Return (x, y) of the center of cell containing provided text 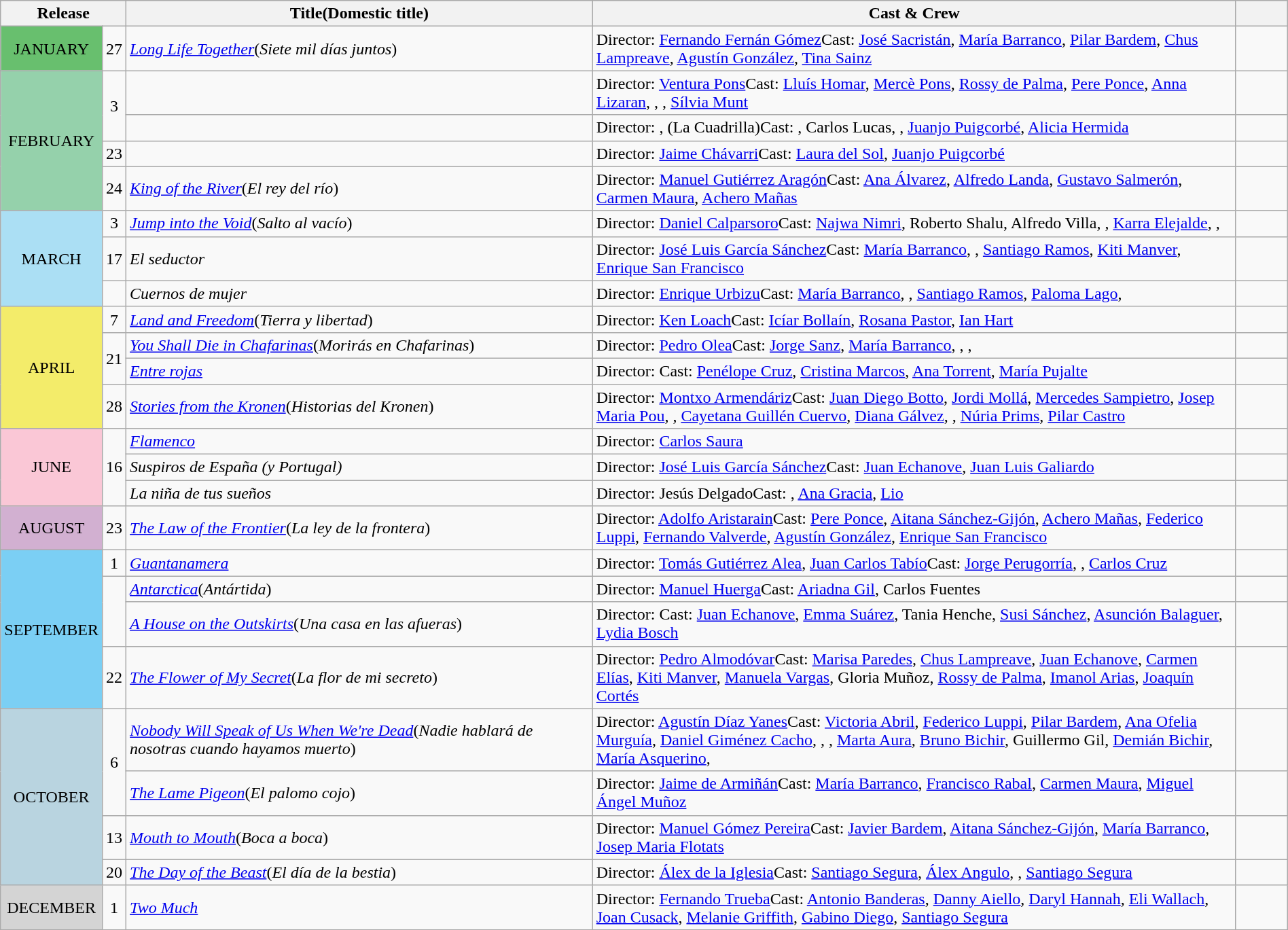
Stories from the Kronen(Historias del Kronen) (360, 406)
13 (114, 837)
28 (114, 406)
27 (114, 49)
MARCH (52, 258)
Director: Jesús DelgadoCast: , Ana Gracia, Lio (914, 493)
16 (114, 467)
Two Much (360, 908)
Land and Freedom(Tierra y libertad) (360, 319)
Director: Jaime ChávarriCast: Laura del Sol, Juanjo Puigcorbé (914, 154)
Director: Manuel Gutiérrez AragónCast: Ana Álvarez, Alfredo Landa, Gustavo Salmerón, Carmen Maura, Achero Mañas (914, 189)
Director: Manuel HuergaCast: Ariadna Gil, Carlos Fuentes (914, 589)
Entre rojas (360, 371)
Director: Daniel CalparsoroCast: Najwa Nimri, Roberto Shalu, Alfredo Villa, , Karra Elejalde, , (914, 223)
King of the River(El rey del río) (360, 189)
Director: Ken LoachCast: Icíar Bollaín, Rosana Pastor, Ian Hart (914, 319)
The Flower of My Secret(La flor de mi secreto) (360, 677)
The Law of the Frontier(La ley de la frontera) (360, 529)
DECEMBER (52, 908)
17 (114, 258)
The Lame Pigeon(El palomo cojo) (360, 793)
You Shall Die in Chafarinas(Morirás en Chafarinas) (360, 345)
Title(Domestic title) (360, 14)
Long Life Together(Siete mil días juntos) (360, 49)
Mouth to Mouth(Boca a boca) (360, 837)
Director: Fernando Fernán GómezCast: José Sacristán, María Barranco, Pilar Bardem, Chus Lampreave, Agustín González, Tina Sainz (914, 49)
Suspiros de España (y Portugal) (360, 467)
Director: , (La Cuadrilla)Cast: , Carlos Lucas, , Juanjo Puigcorbé, Alicia Hermida (914, 128)
Director: José Luis García SánchezCast: María Barranco, , Santiago Ramos, Kiti Manver, Enrique San Francisco (914, 258)
Director: Cast: Penélope Cruz, Cristina Marcos, Ana Torrent, María Pujalte (914, 371)
JUNE (52, 467)
21 (114, 358)
La niña de tus sueños (360, 493)
Director: Tomás Gutiérrez Alea, Juan Carlos TabíoCast: Jorge Perugorría, , Carlos Cruz (914, 563)
Release (64, 14)
Director: Álex de la IglesiaCast: Santiago Segura, Álex Angulo, , Santiago Segura (914, 872)
Director: Enrique UrbizuCast: María Barranco, , Santiago Ramos, Paloma Lago, (914, 293)
Director: José Luis García SánchezCast: Juan Echanove, Juan Luis Galiardo (914, 467)
SEPTEMBER (52, 629)
Nobody Will Speak of Us When We're Dead(Nadie hablará de nosotras cuando hayamos muerto) (360, 740)
Director: Manuel Gómez PereiraCast: Javier Bardem, Aitana Sánchez-Gijón, María Barranco, Josep Maria Flotats (914, 837)
JANUARY (52, 49)
6 (114, 762)
Antarctica(Antártida) (360, 589)
Director: Ventura PonsCast: Lluís Homar, Mercè Pons, Rossy de Palma, Pere Ponce, Anna Lizaran, , , Sílvia Munt (914, 92)
AUGUST (52, 529)
Jump into the Void(Salto al vacío) (360, 223)
Director: Jaime de ArmiñánCast: María Barranco, Francisco Rabal, Carmen Maura, Miguel Ángel Muñoz (914, 793)
7 (114, 319)
Guantanamera (360, 563)
APRIL (52, 367)
Cuernos de mujer (360, 293)
El seductor (360, 258)
22 (114, 677)
24 (114, 189)
Director: Cast: Juan Echanove, Emma Suárez, Tania Henche, Susi Sánchez, Asunción Balaguer, Lydia Bosch (914, 624)
The Day of the Beast(El día de la bestia) (360, 872)
OCTOBER (52, 797)
20 (114, 872)
Director: Carlos Saura (914, 442)
A House on the Outskirts(Una casa en las afueras) (360, 624)
Director: Pedro OleaCast: Jorge Sanz, María Barranco, , , (914, 345)
Flamenco (360, 442)
Cast & Crew (914, 14)
FEBRUARY (52, 141)
